Detect which cell encompasses the target text, then output its [x, y] center coordinate. 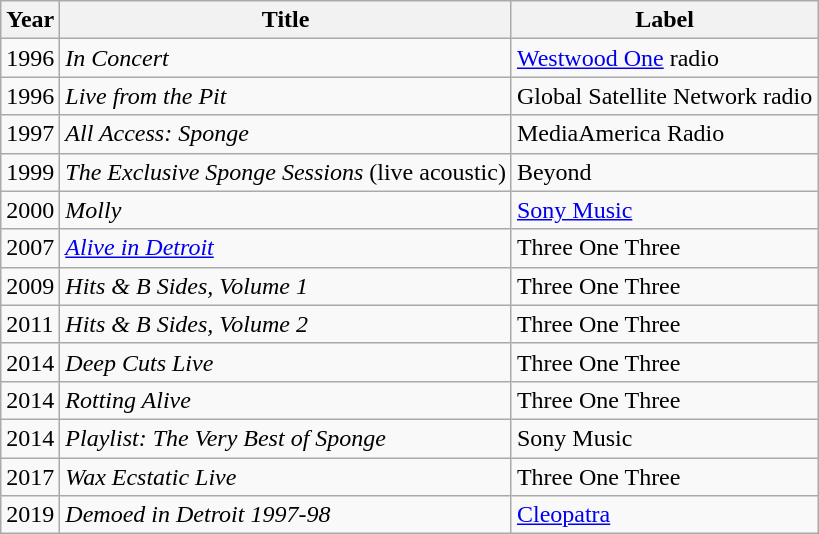
2019 [30, 515]
Molly [286, 210]
Demoed in Detroit 1997-98 [286, 515]
Global Satellite Network radio [664, 96]
Live from the Pit [286, 96]
Year [30, 20]
In Concert [286, 58]
Deep Cuts Live [286, 362]
Beyond [664, 172]
Title [286, 20]
Hits & B Sides, Volume 2 [286, 324]
2007 [30, 248]
2009 [30, 286]
Wax Ecstatic Live [286, 477]
Rotting Alive [286, 400]
Alive in Detroit [286, 248]
Hits & B Sides, Volume 1 [286, 286]
2011 [30, 324]
2000 [30, 210]
The Exclusive Sponge Sessions (live acoustic) [286, 172]
1997 [30, 134]
1999 [30, 172]
All Access: Sponge [286, 134]
Cleopatra [664, 515]
Label [664, 20]
MediaAmerica Radio [664, 134]
2017 [30, 477]
Westwood One radio [664, 58]
Playlist: The Very Best of Sponge [286, 438]
